Search for the cell housing the specified text and yield its (X, Y) center coordinate. 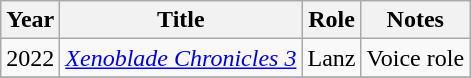
Title (181, 20)
2022 (30, 58)
Xenoblade Chronicles 3 (181, 58)
Voice role (416, 58)
Year (30, 20)
Lanz (332, 58)
Role (332, 20)
Notes (416, 20)
